Detect which cell encompasses the target text, then output its (x, y) center coordinate. 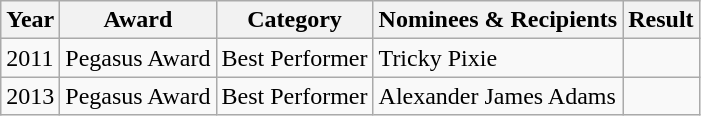
Result (661, 20)
Tricky Pixie (498, 58)
Award (138, 20)
2011 (30, 58)
Alexander James Adams (498, 96)
Nominees & Recipients (498, 20)
Year (30, 20)
Category (294, 20)
2013 (30, 96)
